Scan for the cell matching the given text and deliver its (x, y) coordinate at center. 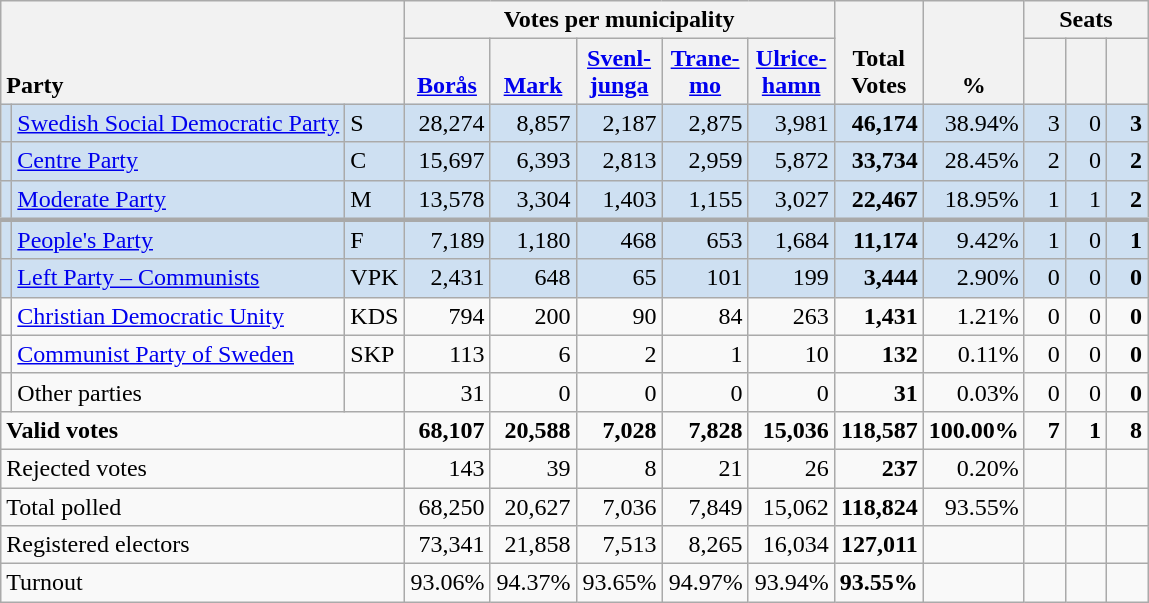
Christian Democratic Unity (178, 316)
127,011 (878, 545)
SKP (374, 354)
15,062 (791, 507)
VPK (374, 278)
10 (791, 354)
21,858 (533, 545)
C (374, 161)
68,107 (447, 430)
7,036 (619, 507)
Left Party – Communists (178, 278)
118,824 (878, 507)
199 (791, 278)
Valid votes (202, 430)
237 (878, 468)
94.37% (533, 583)
68,250 (447, 507)
Trane- mo (705, 72)
1.21% (974, 316)
1,155 (705, 200)
M (374, 200)
39 (533, 468)
3,444 (878, 278)
Moderate Party (178, 200)
28.45% (974, 161)
13,578 (447, 200)
Turnout (202, 583)
2,431 (447, 278)
7,028 (619, 430)
3,304 (533, 200)
653 (705, 240)
93.06% (447, 583)
200 (533, 316)
Svenl- junga (619, 72)
20,627 (533, 507)
0.03% (974, 392)
2,813 (619, 161)
% (974, 52)
2,875 (705, 123)
21 (705, 468)
263 (791, 316)
Communist Party of Sweden (178, 354)
7,189 (447, 240)
6,393 (533, 161)
15,036 (791, 430)
3,981 (791, 123)
F (374, 240)
5,872 (791, 161)
S (374, 123)
1,684 (791, 240)
1,431 (878, 316)
Other parties (178, 392)
2,959 (705, 161)
90 (619, 316)
Registered electors (202, 545)
28,274 (447, 123)
1,180 (533, 240)
468 (619, 240)
People's Party (178, 240)
Centre Party (178, 161)
93.65% (619, 583)
84 (705, 316)
Ulrice- hamn (791, 72)
16,034 (791, 545)
11,174 (878, 240)
94.97% (705, 583)
18.95% (974, 200)
6 (533, 354)
1,403 (619, 200)
93.94% (791, 583)
2,187 (619, 123)
0.20% (974, 468)
7 (1044, 430)
33,734 (878, 161)
Rejected votes (202, 468)
8,265 (705, 545)
8,857 (533, 123)
7,513 (619, 545)
143 (447, 468)
Total polled (202, 507)
132 (878, 354)
118,587 (878, 430)
Mark (533, 72)
26 (791, 468)
648 (533, 278)
0.11% (974, 354)
20,588 (533, 430)
100.00% (974, 430)
Seats (1086, 20)
7,849 (705, 507)
15,697 (447, 161)
73,341 (447, 545)
794 (447, 316)
65 (619, 278)
Swedish Social Democratic Party (178, 123)
22,467 (878, 200)
38.94% (974, 123)
7,828 (705, 430)
2.90% (974, 278)
Borås (447, 72)
Total Votes (878, 52)
Party (202, 52)
KDS (374, 316)
113 (447, 354)
3,027 (791, 200)
46,174 (878, 123)
9.42% (974, 240)
Votes per municipality (619, 20)
101 (705, 278)
